Search for the cell housing the specified text and yield its [X, Y] center coordinate. 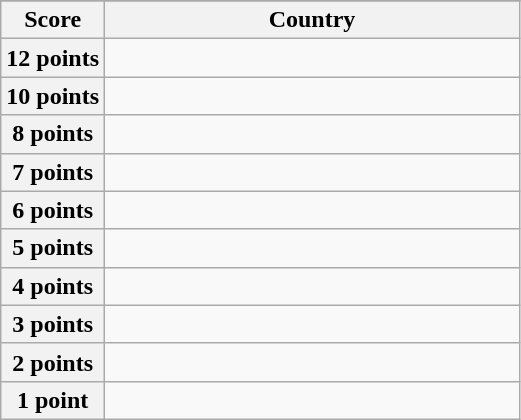
5 points [53, 248]
12 points [53, 58]
6 points [53, 210]
1 point [53, 400]
10 points [53, 96]
Country [312, 20]
Score [53, 20]
7 points [53, 172]
8 points [53, 134]
2 points [53, 362]
3 points [53, 324]
4 points [53, 286]
